Find where the given text appears and provide that cell's center as [x, y] coordinate. 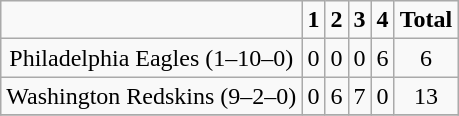
1 [314, 20]
Total [426, 20]
2 [336, 20]
7 [360, 96]
Washington Redskins (9–2–0) [152, 96]
3 [360, 20]
4 [382, 20]
Philadelphia Eagles (1–10–0) [152, 58]
13 [426, 96]
